Determine the (x, y) coordinate at the center of the cell enclosing the given text.  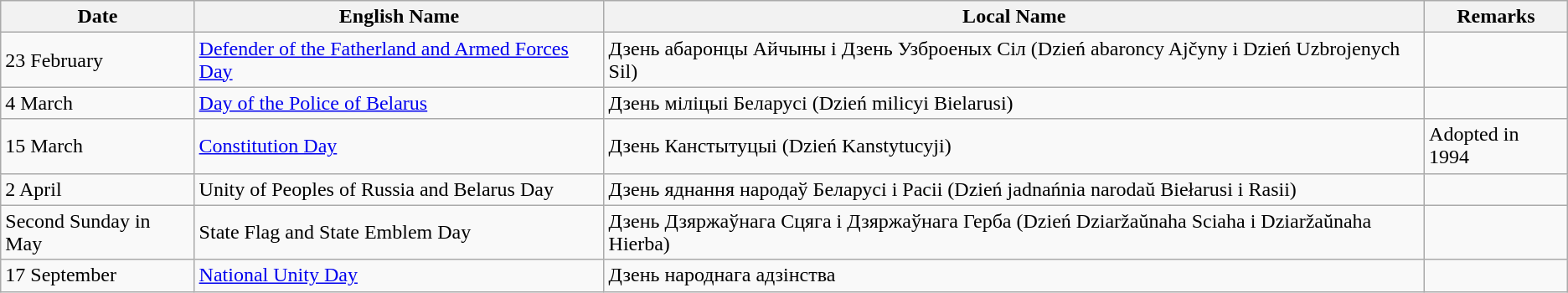
Дзень міліцыі Беларусі (Dzień milicyi Bielarusi) (1014, 103)
Constitution Day (399, 146)
Remarks (1496, 17)
Дзень Дзяржаўнага Сцяга i Дзяржаўнага Герба (Dzień Dziaržaŭnaha Sciaha i Dziaržaŭnaha Hierba) (1014, 233)
15 March (97, 146)
Unity of Peoples of Russia and Belarus Day (399, 189)
23 February (97, 60)
17 September (97, 275)
Дзень яднання народаў Беларусі i Расii (Dzień jadnańnia narodaŭ Biełarusi i Rasii) (1014, 189)
Date (97, 17)
2 April (97, 189)
Дзень народнага адзiнства (1014, 275)
Second Sunday in May (97, 233)
Дзень абаронцы Айчыны і Дзень Узброеных Сіл (Dzień abaroncy Ajčyny i Dzień Uzbrojenych Sil) (1014, 60)
Local Name (1014, 17)
4 March (97, 103)
Day of the Police of Belarus (399, 103)
Дзень Канстытуцыi (Dzień Kanstytucyji) (1014, 146)
Adopted in 1994 (1496, 146)
State Flag and State Emblem Day (399, 233)
Defender of the Fatherland and Armed Forces Day (399, 60)
National Unity Day (399, 275)
English Name (399, 17)
